Output the [x, y] coordinate of the center of the cell containing the given text.  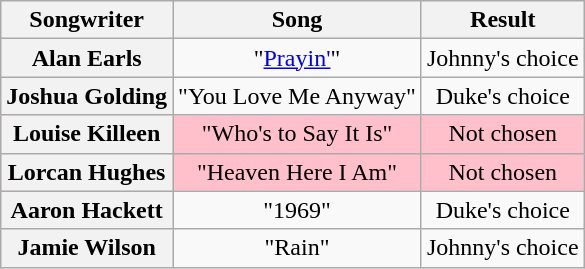
Song [298, 20]
Louise Killeen [87, 134]
Lorcan Hughes [87, 172]
"Heaven Here I Am" [298, 172]
"Rain" [298, 248]
Aaron Hackett [87, 210]
"1969" [298, 210]
Joshua Golding [87, 96]
Jamie Wilson [87, 248]
"You Love Me Anyway" [298, 96]
Result [502, 20]
"Prayin'" [298, 58]
"Who's to Say It Is" [298, 134]
Songwriter [87, 20]
Alan Earls [87, 58]
